Detect which cell encompasses the target text, then output its (x, y) center coordinate. 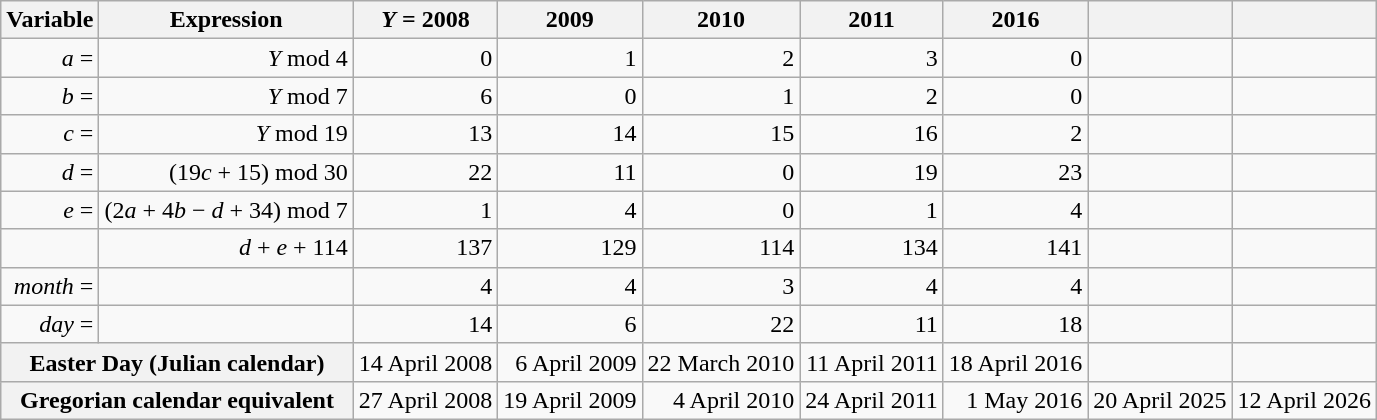
c = (50, 134)
Y mod 19 (226, 134)
18 April 2016 (1015, 362)
114 (721, 248)
24 April 2011 (872, 400)
2016 (1015, 20)
18 (1015, 324)
20 April 2025 (1160, 400)
2010 (721, 20)
23 (1015, 172)
b = (50, 96)
Gregorian calendar equivalent (178, 400)
1 May 2016 (1015, 400)
16 (872, 134)
134 (872, 248)
d + e + 114 (226, 248)
4 April 2010 (721, 400)
a = (50, 58)
6 April 2009 (570, 362)
19 (872, 172)
2011 (872, 20)
Y mod 4 (226, 58)
22 March 2010 (721, 362)
Expression (226, 20)
e = (50, 210)
137 (425, 248)
2009 (570, 20)
day = (50, 324)
(2a + 4b − d + 34) mod 7 (226, 210)
Y = 2008 (425, 20)
(19c + 15) mod 30 (226, 172)
11 April 2011 (872, 362)
month = (50, 286)
Y mod 7 (226, 96)
15 (721, 134)
Easter Day (Julian calendar) (178, 362)
19 April 2009 (570, 400)
27 April 2008 (425, 400)
129 (570, 248)
14 April 2008 (425, 362)
141 (1015, 248)
d = (50, 172)
13 (425, 134)
12 April 2026 (1304, 400)
Variable (50, 20)
